Locate the cell with the specified text and output its [x, y] center coordinate. 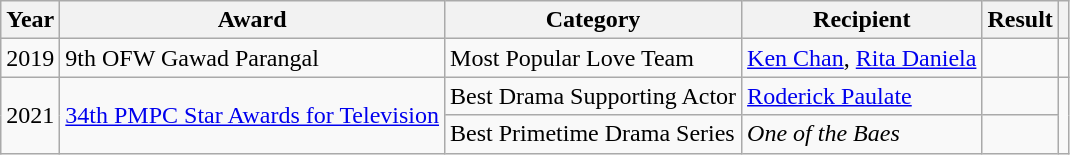
2021 [30, 115]
Award [252, 20]
34th PMPC Star Awards for Television [252, 115]
Best Primetime Drama Series [594, 134]
9th OFW Gawad Parangal [252, 58]
One of the Baes [862, 134]
Year [30, 20]
Category [594, 20]
Best Drama Supporting Actor [594, 96]
2019 [30, 58]
Recipient [862, 20]
Most Popular Love Team [594, 58]
Ken Chan, Rita Daniela [862, 58]
Roderick Paulate [862, 96]
Result [1020, 20]
